From the cell containing the given text, extract its center point as [x, y] coordinate. 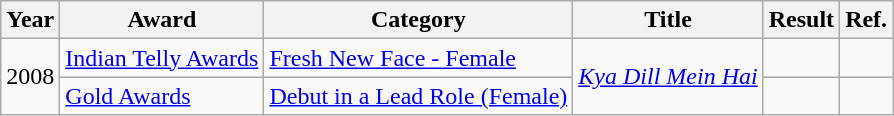
Ref. [866, 20]
Indian Telly Awards [162, 58]
Fresh New Face - Female [418, 58]
Year [30, 20]
Category [418, 20]
Gold Awards [162, 96]
Debut in a Lead Role (Female) [418, 96]
Kya Dill Mein Hai [668, 77]
Award [162, 20]
Result [801, 20]
2008 [30, 77]
Title [668, 20]
